For the text-containing cell, return its midpoint in (X, Y) coordinate format. 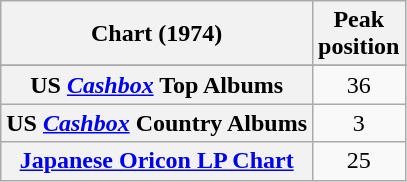
Japanese Oricon LP Chart (157, 161)
36 (359, 85)
US Cashbox Top Albums (157, 85)
3 (359, 123)
Chart (1974) (157, 34)
25 (359, 161)
Peakposition (359, 34)
US Cashbox Country Albums (157, 123)
